Pinpoint the cell where the given text exists, returning its (X, Y) midpoint coordinate. 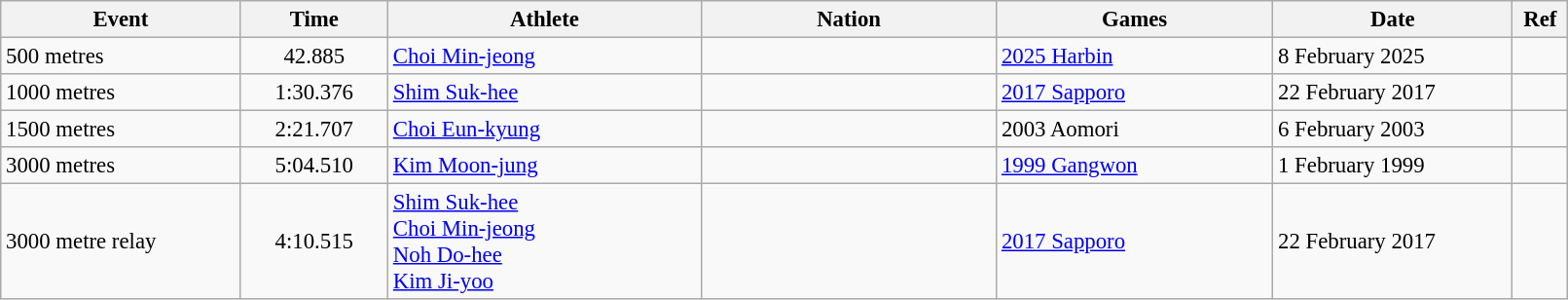
Choi Min-jeong (545, 56)
500 metres (121, 56)
Choi Eun-kyung (545, 130)
1500 metres (121, 130)
Date (1393, 19)
Shim Suk-heeChoi Min-jeongNoh Do-heeKim Ji-yoo (545, 242)
Athlete (545, 19)
Kim Moon-jung (545, 166)
3000 metres (121, 166)
1 February 1999 (1393, 166)
Event (121, 19)
Ref (1540, 19)
2003 Aomori (1135, 130)
Games (1135, 19)
3000 metre relay (121, 242)
Time (314, 19)
Nation (849, 19)
4:10.515 (314, 242)
8 February 2025 (1393, 56)
Shim Suk-hee (545, 93)
5:04.510 (314, 166)
1:30.376 (314, 93)
2:21.707 (314, 130)
1000 metres (121, 93)
2025 Harbin (1135, 56)
1999 Gangwon (1135, 166)
42.885 (314, 56)
6 February 2003 (1393, 130)
